Capture the cell that displays the provided text and extract its [x, y] central coordinate. 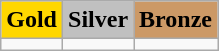
Gold [32, 20]
Bronze [176, 20]
Silver [98, 20]
